Search for the cell housing the specified text and yield its (x, y) center coordinate. 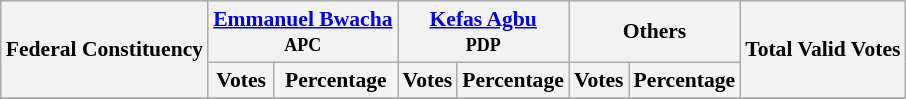
Federal Constituency (104, 50)
Total Valid Votes (822, 50)
Others (654, 32)
Emmanuel BwachaAPC (302, 32)
Kefas AgbuPDP (484, 32)
